Pinpoint the cell where the given text exists, returning its [x, y] midpoint coordinate. 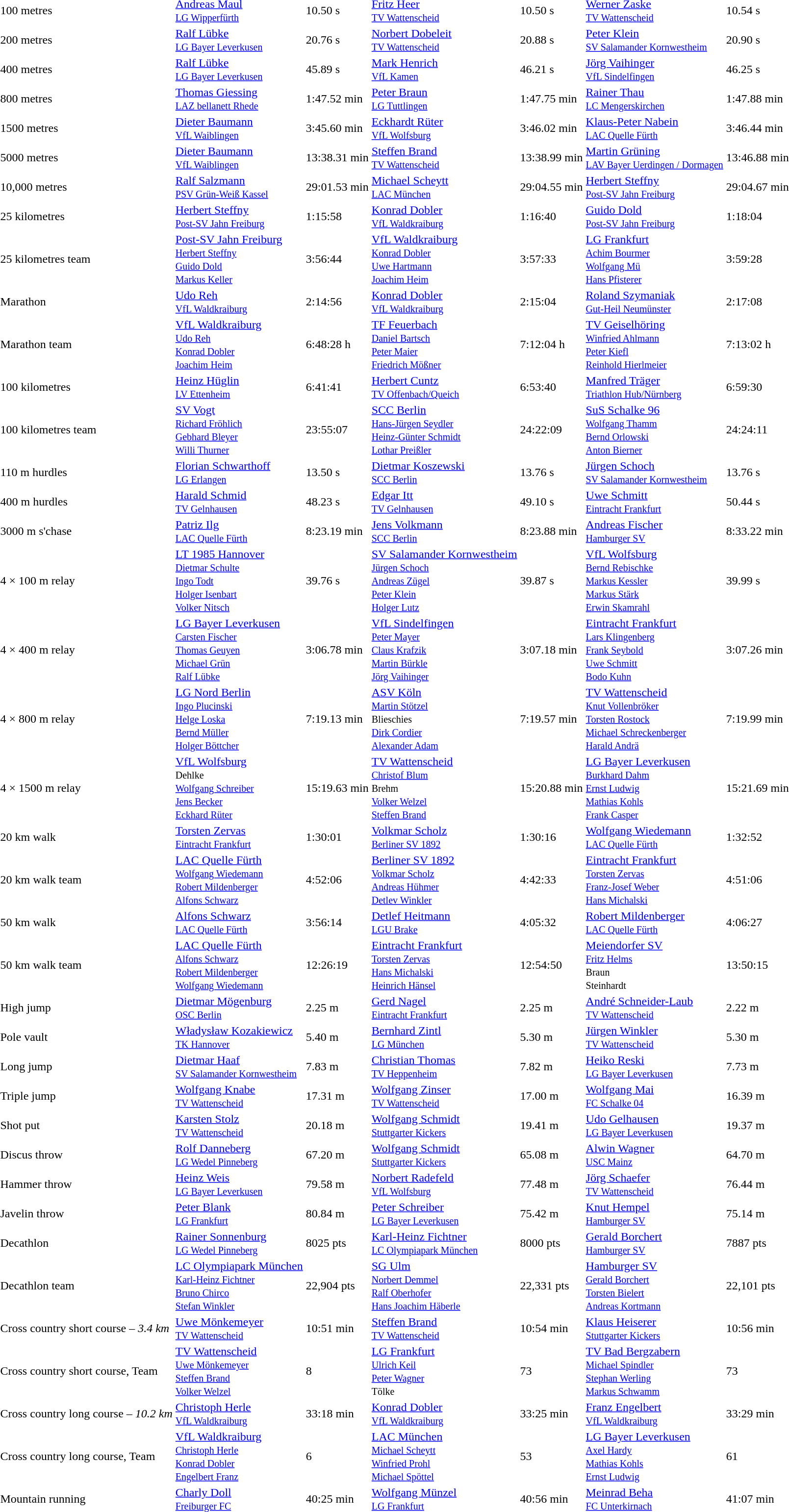
Harald SchmidTV Gelnhausen [239, 502]
10:54 min [551, 1329]
LAC MünchenMichael ScheyttWinfried ProhlMichael Spöttel [444, 1456]
6 [337, 1456]
Eintracht FrankfurtTorsten ZervasFranz-Josef WeberHans Michalski [654, 880]
Heiko ReskiLG Bayer Leverkusen [654, 1067]
19.41 m [551, 1126]
22,904 pts [337, 1285]
2:14:56 [337, 302]
5.40 m [337, 1037]
Karsten StolzTV Wattenscheid [239, 1126]
VfL WaldkraiburgKonrad DoblerUwe HartmannJoachim Heim [444, 259]
Jens VolkmannSCC Berlin [444, 531]
3:46.02 min [551, 128]
Władysław KozakiewiczTK Hannover [239, 1037]
29:01.53 min [337, 187]
Hamburger SVGerald BorchertTorsten BielertAndreas Kortmann [654, 1285]
23:55:07 [337, 429]
Dietmar HaafSV Salamander Kornwestheim [239, 1067]
TV GeiselhöringWinfried AhlmannPeter KieflReinhold Hierlmeier [654, 344]
Rainer ThauLC Mengerskirchen [654, 99]
TV WattenscheidKnut VollenbrökerTorsten RostockMichael SchreckenbergerHarald Andrä [654, 719]
Edgar IttTV Gelnhausen [444, 502]
22,331 pts [551, 1285]
33:25 min [551, 1414]
Peter KleinSV Salamander Kornwestheim [654, 40]
Wolfgang MaiFC Schalke 04 [654, 1096]
53 [551, 1456]
Andreas FischerHamburger SV [654, 531]
Wolfgang WiedemannLAC Quelle Fürth [654, 837]
Herbert CuntzTV Offenbach/Queich [444, 387]
13:38.99 min [551, 158]
6:41:41 [337, 387]
Roland SzymaniakGut-Heil Neumünster [654, 302]
Meiendorfer SVFritz HelmsBraunSteinhardt [654, 965]
Guido DoldPost-SV Jahn Freiburg [654, 217]
17.00 m [551, 1096]
Peter BlankLG Frankfurt [239, 1214]
13.76 s [551, 473]
LG Nord BerlinIngo PlucinskiHelge LoskaBernd MüllerHolger Böttcher [239, 719]
Mark HenrichVfL Kamen [444, 70]
Wolfgang ZinserTV Wattenscheid [444, 1096]
6:53:40 [551, 387]
Jörg VaihingerVfL Sindelfingen [654, 70]
TV WattenscheidChristof BlumBrehmVolker WelzelSteffen Brand [444, 788]
20.76 s [337, 40]
Peter SchreiberLG Bayer Leverkusen [444, 1214]
Michael ScheyttLAC München [444, 187]
Rolf DannebergLG Wedel Pinneberg [239, 1155]
Dietmar MögenburgOSC Berlin [239, 1008]
VfL WaldkraiburgUdo RehKonrad DoblerJoachim Heim [239, 344]
7.82 m [551, 1067]
Ralf SalzmannPSV Grün-Weiß Kassel [239, 187]
1:15:58 [337, 217]
Thomas GiessingLAZ bellanett Rhede [239, 99]
3:57:33 [551, 259]
8025 pts [337, 1243]
LC Olympiapark MünchenKarl-Heinz FichtnerBruno ChircoStefan Winkler [239, 1285]
67.20 m [337, 1155]
Alwin WagnerUSC Mainz [654, 1155]
20.18 m [337, 1126]
Manfred TrägerTriathlon Hub/Nürnberg [654, 387]
Berliner SV 1892Volkmar ScholzAndreas HühmerDetlev Winkler [444, 880]
LG Bayer LeverkusenAxel HardyMathias KohlsErnst Ludwig [654, 1456]
33:18 min [337, 1414]
79.58 m [337, 1184]
4:42:33 [551, 880]
LAC Quelle FürthAlfons SchwarzRobert MildenbergerWolfgang Wiedemann [239, 965]
7.83 m [337, 1067]
Udo RehVfL Waldkraiburg [239, 302]
75.42 m [551, 1214]
VfL WolfsburgBernd RebischkeMarkus KesslerMarkus StärkErwin Skamrahl [654, 580]
LG FrankfurtAchim BourmerWolfgang MüHans Pfisterer [654, 259]
Dietmar KoszewskiSCC Berlin [444, 473]
Franz EngelbertVfL Waldkraiburg [654, 1414]
15:19.63 min [337, 788]
Christian ThomasTV Heppenheim [444, 1067]
Florian SchwarthoffLG Erlangen [239, 473]
Karl-Heinz FichtnerLC Olympiapark München [444, 1243]
39.76 s [337, 580]
Patriz IlgLAC Quelle Fürth [239, 531]
SG UlmNorbert DemmelRalf OberhoferHans Joachim Häberle [444, 1285]
3:56:44 [337, 259]
Martin GrüningLAV Bayer Uerdingen / Dormagen [654, 158]
LG FrankfurtUlrich KeilPeter WagnerTölke [444, 1371]
VfL WolfsburgDehlkeWolfgang SchreiberJens BeckerEckhard Rüter [239, 788]
12:54:50 [551, 965]
1:30:01 [337, 837]
André Schneider-LaubTV Wattenscheid [654, 1008]
1:16:40 [551, 217]
Knut HempelHamburger SV [654, 1214]
VfL SindelfingenPeter MayerClaus KrafzikMartin BürkleJörg Vaihinger [444, 650]
Detlef HeitmannLGU Brake [444, 923]
Alfons SchwarzLAC Quelle Fürth [239, 923]
4:52:06 [337, 880]
48.23 s [337, 502]
Norbert DobeleitTV Wattenscheid [444, 40]
Klaus HeisererStuttgarter Kickers [654, 1329]
13:38.31 min [337, 158]
Wolfgang KnabeTV Wattenscheid [239, 1096]
SCC BerlinHans-Jürgen SeydlerHeinz-Günter SchmidtLothar Preißler [444, 429]
7:12:04 h [551, 344]
8 [337, 1371]
7:19.57 min [551, 719]
Uwe SchmittEintracht Frankfurt [654, 502]
Rainer SonnenburgLG Wedel Pinneberg [239, 1243]
12:26:19 [337, 965]
77.48 m [551, 1184]
Torsten ZervasEintracht Frankfurt [239, 837]
Jörg SchaeferTV Wattenscheid [654, 1184]
TV Bad BergzabernMichael SpindlerStephan WerlingMarkus Schwamm [654, 1371]
Peter BraunLG Tuttlingen [444, 99]
Eckhardt RüterVfL Wolfsburg [444, 128]
5.30 m [551, 1037]
Norbert RadefeldVfL Wolfsburg [444, 1184]
73 [551, 1371]
1:30:16 [551, 837]
65.08 m [551, 1155]
Klaus-Peter NabeinLAC Quelle Fürth [654, 128]
8:23.19 min [337, 531]
ASV KölnMartin StötzelBlieschiesDirk CordierAlexander Adam [444, 719]
1:47.52 min [337, 99]
TF FeuerbachDaniel BartschPeter MaierFriedrich Mößner [444, 344]
17.31 m [337, 1096]
LT 1985 HannoverDietmar SchulteIngo TodtHolger IsenbartVolker Nitsch [239, 580]
10:51 min [337, 1329]
Gerd NagelEintracht Frankfurt [444, 1008]
LAC Quelle FürthWolfgang WiedemannRobert MildenbergerAlfons Schwarz [239, 880]
TV WattenscheidUwe MönkemeyerSteffen BrandVolker Welzel [239, 1371]
3:56:14 [337, 923]
Volkmar ScholzBerliner SV 1892 [444, 837]
13.50 s [337, 473]
8:23.88 min [551, 531]
LG Bayer LeverkusenBurkhard DahmErnst LudwigMathias KohlsFrank Casper [654, 788]
Post-SV Jahn FreiburgHerbert SteffnyGuido DoldMarkus Keller [239, 259]
2:15:04 [551, 302]
1:47.75 min [551, 99]
LG Bayer LeverkusenCarsten FischerThomas GeuyenMichael GrünRalf Lübke [239, 650]
Eintracht FrankfurtLars KlingenbergFrank SeyboldUwe SchmittBodo Kuhn [654, 650]
SuS Schalke 96Wolfgang ThammBernd OrlowskiAnton Bierner [654, 429]
Udo GelhausenLG Bayer Leverkusen [654, 1126]
4:05:32 [551, 923]
3:45.60 min [337, 128]
7:19.13 min [337, 719]
8000 pts [551, 1243]
Heinz WeisLG Bayer Leverkusen [239, 1184]
20.88 s [551, 40]
6:48:28 h [337, 344]
45.89 s [337, 70]
Gerald BorchertHamburger SV [654, 1243]
Eintracht FrankfurtTorsten ZervasHans MichalskiHeinrich Hänsel [444, 965]
Heinz HüglinLV Ettenheim [239, 387]
24:22:09 [551, 429]
Bernhard ZintlLG München [444, 1037]
Jürgen SchochSV Salamander Kornwestheim [654, 473]
3:07.18 min [551, 650]
80.84 m [337, 1214]
SV VogtRichard FröhlichGebhard BleyerWilli Thurner [239, 429]
Christoph HerleVfL Waldkraiburg [239, 1414]
SV Salamander KornwestheimJürgen SchochAndreas ZügelPeter KleinHolger Lutz [444, 580]
39.87 s [551, 580]
3:06.78 min [337, 650]
49.10 s [551, 502]
46.21 s [551, 70]
Uwe MönkemeyerTV Wattenscheid [239, 1329]
VfL WaldkraiburgChristoph HerleKonrad DoblerEngelbert Franz [239, 1456]
29:04.55 min [551, 187]
Robert MildenbergerLAC Quelle Fürth [654, 923]
Jürgen WinklerTV Wattenscheid [654, 1037]
15:20.88 min [551, 788]
